Identify which cell holds the provided text, then report its (x, y) central coordinate. 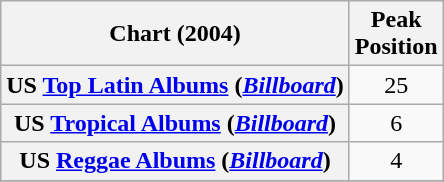
6 (396, 123)
US Tropical Albums (Billboard) (176, 123)
US Reggae Albums (Billboard) (176, 161)
Chart (2004) (176, 34)
25 (396, 85)
Peak Position (396, 34)
US Top Latin Albums (Billboard) (176, 85)
4 (396, 161)
